Identify which cell holds the provided text, then report its [x, y] central coordinate. 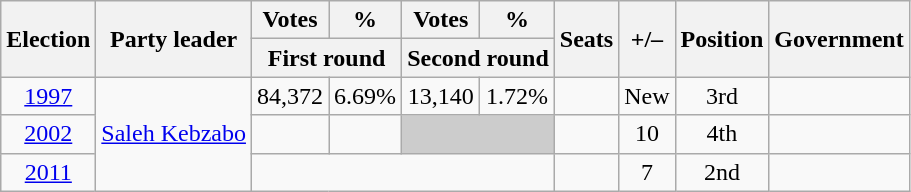
Second round [478, 58]
Position [722, 39]
7 [647, 172]
2011 [48, 172]
13,140 [441, 96]
New [647, 96]
Election [48, 39]
2002 [48, 134]
10 [647, 134]
+/– [647, 39]
84,372 [290, 96]
1.72% [517, 96]
Government [839, 39]
Party leader [174, 39]
3rd [722, 96]
Seats [586, 39]
2nd [722, 172]
6.69% [366, 96]
Saleh Kebzabo [174, 134]
First round [326, 58]
1997 [48, 96]
4th [722, 134]
